Find where the given text appears and provide that cell's center as [x, y] coordinate. 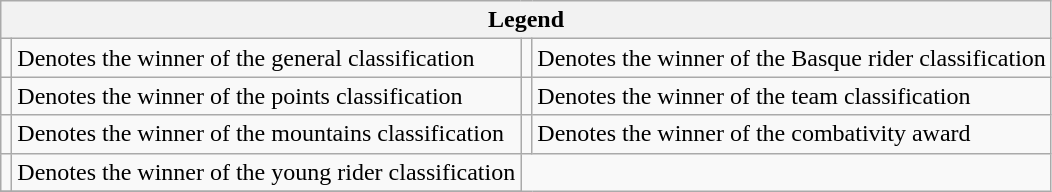
Denotes the winner of the young rider classification [266, 172]
Denotes the winner of the Basque rider classification [792, 58]
Legend [526, 20]
Denotes the winner of the team classification [792, 96]
Denotes the winner of the general classification [266, 58]
Denotes the winner of the mountains classification [266, 134]
Denotes the winner of the points classification [266, 96]
Denotes the winner of the combativity award [792, 134]
